Pinpoint the cell where the given text exists, returning its [X, Y] midpoint coordinate. 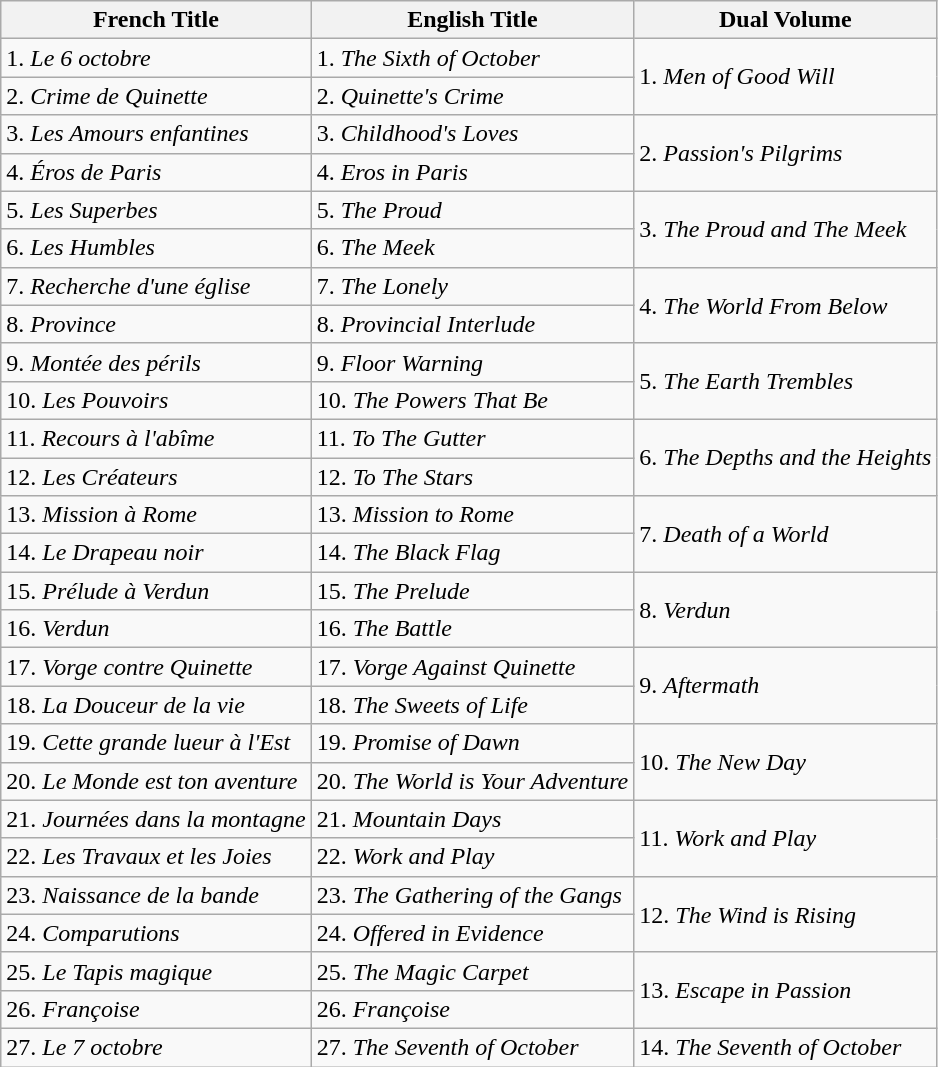
15. The Prelude [472, 591]
8. Provincial Interlude [472, 324]
1. Le 6 octobre [156, 58]
24. Comparutions [156, 933]
French Title [156, 20]
19. Cette grande lueur à l'Est [156, 743]
13. Escape in Passion [786, 990]
1. The Sixth of October [472, 58]
3. The Proud and The Meek [786, 229]
23. The Gathering of the Gangs [472, 895]
2. Crime de Quinette [156, 96]
4. The World From Below [786, 305]
5. The Proud [472, 210]
11. To The Gutter [472, 438]
27. Le 7 octobre [156, 1047]
13. Mission to Rome [472, 515]
Dual Volume [786, 20]
4. Éros de Paris [156, 172]
2. Passion's Pilgrims [786, 153]
16. Verdun [156, 629]
7. Recherche d'une église [156, 286]
2. Quinette's Crime [472, 96]
16. The Battle [472, 629]
1. Men of Good Will [786, 77]
21. Journées dans la montagne [156, 819]
12. The Wind is Rising [786, 914]
11. Recours à l'abîme [156, 438]
10. Les Pouvoirs [156, 400]
24. Offered in Evidence [472, 933]
25. The Magic Carpet [472, 971]
5. Les Superbes [156, 210]
25. Le Tapis magique [156, 971]
22. Les Travaux et les Joies [156, 857]
11. Work and Play [786, 838]
3. Les Amours enfantines [156, 134]
17. Vorge Against Quinette [472, 667]
6. Les Humbles [156, 248]
22. Work and Play [472, 857]
9. Montée des périls [156, 362]
7. Death of a World [786, 534]
English Title [472, 20]
9. Floor Warning [472, 362]
4. Eros in Paris [472, 172]
20. Le Monde est ton aventure [156, 781]
10. The Powers That Be [472, 400]
7. The Lonely [472, 286]
14. The Seventh of October [786, 1047]
12. Les Créateurs [156, 477]
18. La Douceur de la vie [156, 705]
10. The New Day [786, 762]
6. The Depths and the Heights [786, 457]
27. The Seventh of October [472, 1047]
18. The Sweets of Life [472, 705]
8. Verdun [786, 610]
17. Vorge contre Quinette [156, 667]
19. Promise of Dawn [472, 743]
14. The Black Flag [472, 553]
15. Prélude à Verdun [156, 591]
14. Le Drapeau noir [156, 553]
3. Childhood's Loves [472, 134]
8. Province [156, 324]
12. To The Stars [472, 477]
21. Mountain Days [472, 819]
5. The Earth Trembles [786, 381]
9. Aftermath [786, 686]
13. Mission à Rome [156, 515]
6. The Meek [472, 248]
20. The World is Your Adventure [472, 781]
23. Naissance de la bande [156, 895]
